Identify which cell holds the provided text, then report its [x, y] central coordinate. 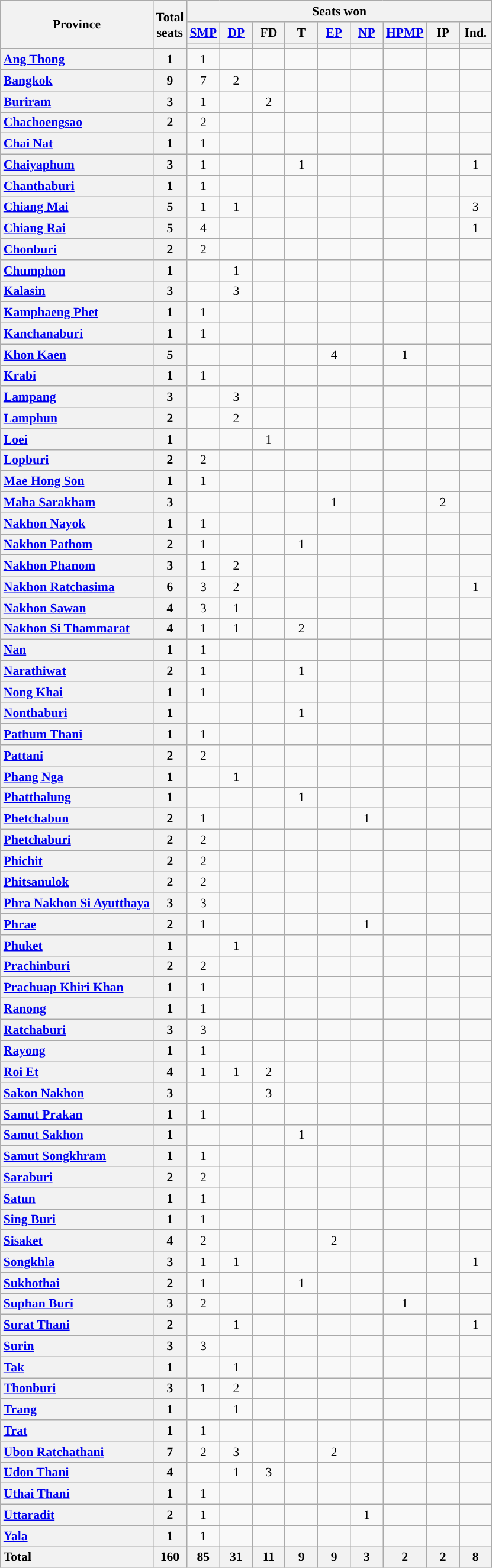
Thonburi [77, 1389]
Rayong [77, 1051]
Surin [77, 1347]
Totalseats [169, 25]
EP [334, 33]
Ind. [476, 33]
Tak [77, 1367]
Krabi [77, 376]
Kamphaeng Phet [77, 313]
Pattani [77, 756]
Lampang [77, 397]
Nakhon Ratchasima [77, 587]
Nong Khai [77, 692]
Sisaket [77, 1241]
FD [269, 33]
IP [443, 33]
Yala [77, 1536]
Ratchaburi [77, 1030]
Bangkok [77, 81]
Nonthaburi [77, 714]
Pathum Thani [77, 735]
Suphan Buri [77, 1304]
Chai Nat [77, 144]
HPMP [405, 33]
Nakhon Phanom [77, 566]
T [301, 33]
Phra Nakhon Si Ayutthaya [77, 904]
Sing Buri [77, 1220]
Phetchabun [77, 819]
Saraburi [77, 1178]
Ubon Ratchathani [77, 1452]
DP [236, 33]
Chiang Rai [77, 229]
Uthai Thani [77, 1494]
Trat [77, 1431]
Nakhon Sawan [77, 608]
Ranong [77, 1009]
Nakhon Nayok [77, 523]
Nakhon Pathom [77, 545]
160 [169, 1557]
Chonburi [77, 249]
Prachinburi [77, 966]
Chumphon [77, 271]
Udon Thani [77, 1473]
Kanchanaburi [77, 334]
Roi Et [77, 1072]
Phatthalung [77, 798]
6 [169, 587]
Phang Nga [77, 777]
Samut Songkhram [77, 1156]
Phuket [77, 946]
Phitsanulok [77, 882]
Songkhla [77, 1262]
Buriram [77, 102]
NP [367, 33]
85 [204, 1557]
11 [269, 1557]
Province [77, 25]
Chanthaburi [77, 186]
31 [236, 1557]
Samut Prakan [77, 1114]
Lopburi [77, 460]
Prachuap Khiri Khan [77, 988]
Ang Thong [77, 60]
Sukhothai [77, 1283]
Trang [77, 1410]
Satun [77, 1199]
Seats won [340, 11]
Narathiwat [77, 671]
Nakhon Si Thammarat [77, 629]
Total [77, 1557]
Sakon Nakhon [77, 1093]
Phrae [77, 924]
Kalasin [77, 291]
Lamphun [77, 418]
Surat Thani [77, 1325]
Chiang Mai [77, 207]
Uttaradit [77, 1515]
Mae Hong Son [77, 481]
Phichit [77, 861]
Chachoengsao [77, 123]
Nan [77, 650]
Loei [77, 439]
Samut Sakhon [77, 1135]
8 [476, 1557]
SMP [204, 33]
Chaiyaphum [77, 165]
Phetchaburi [77, 840]
Khon Kaen [77, 355]
Maha Sarakham [77, 503]
